Provide the [x, y] coordinate of the cell's center where the given text is located.  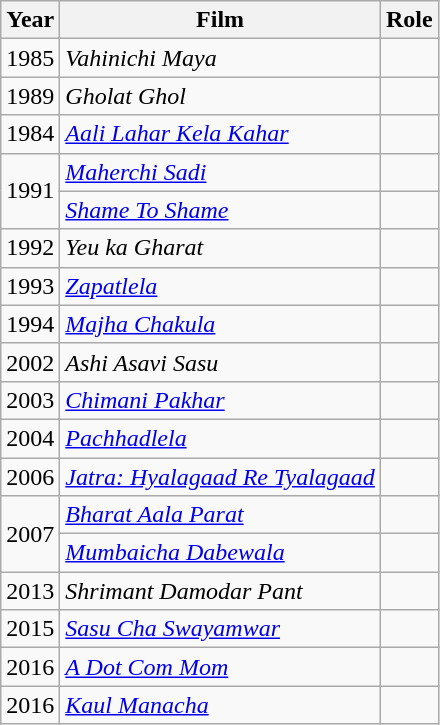
2004 [30, 438]
Yeu ka Gharat [220, 248]
1985 [30, 58]
1994 [30, 324]
Sasu Cha Swayamwar [220, 629]
Vahinichi Maya [220, 58]
Shrimant Damodar Pant [220, 591]
Aali Lahar Kela Kahar [220, 134]
Shame To Shame [220, 210]
Maherchi Sadi [220, 172]
Jatra: Hyalagaad Re Tyalagaad [220, 477]
Pachhadlela [220, 438]
2015 [30, 629]
1993 [30, 286]
Majha Chakula [220, 324]
Chimani Pakhar [220, 400]
Mumbaicha Dabewala [220, 553]
1992 [30, 248]
1991 [30, 191]
Role [409, 20]
2007 [30, 534]
2006 [30, 477]
2002 [30, 362]
Kaul Manacha [220, 705]
Film [220, 20]
2003 [30, 400]
1984 [30, 134]
Zapatlela [220, 286]
Gholat Ghol [220, 96]
Bharat Aala Parat [220, 515]
A Dot Com Mom [220, 667]
Ashi Asavi Sasu [220, 362]
Year [30, 20]
2013 [30, 591]
1989 [30, 96]
